Pinpoint the cell where the given text exists, returning its (x, y) midpoint coordinate. 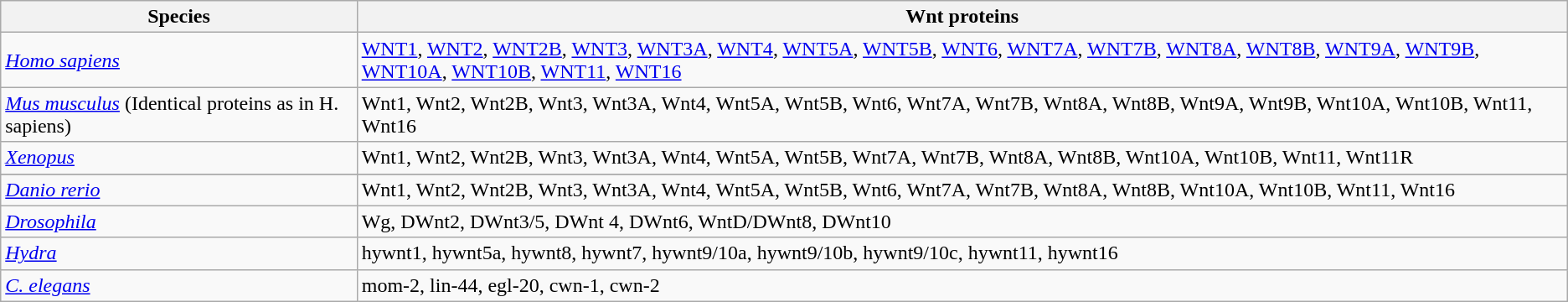
Xenopus (179, 158)
Wnt1, Wnt2, Wnt2B, Wnt3, Wnt3A, Wnt4, Wnt5A, Wnt5B, Wnt7A, Wnt7B, Wnt8A, Wnt8B, Wnt10A, Wnt10B, Wnt11, Wnt11R (962, 158)
Wnt1, Wnt2, Wnt2B, Wnt3, Wnt3A, Wnt4, Wnt5A, Wnt5B, Wnt6, Wnt7A, Wnt7B, Wnt8A, Wnt8B, Wnt9A, Wnt9B, Wnt10A, Wnt10B, Wnt11, Wnt16 (962, 114)
mom-2, lin-44, egl-20, cwn-1, cwn-2 (962, 285)
Hydra (179, 253)
Mus musculus (Identical proteins as in H. sapiens) (179, 114)
WNT1, WNT2, WNT2B, WNT3, WNT3A, WNT4, WNT5A, WNT5B, WNT6, WNT7A, WNT7B, WNT8A, WNT8B, WNT9A, WNT9B, WNT10A, WNT10B, WNT11, WNT16 (962, 60)
Species (179, 17)
Drosophila (179, 221)
Homo sapiens (179, 60)
Wnt1, Wnt2, Wnt2B, Wnt3, Wnt3A, Wnt4, Wnt5A, Wnt5B, Wnt6, Wnt7A, Wnt7B, Wnt8A, Wnt8B, Wnt10A, Wnt10B, Wnt11, Wnt16 (962, 190)
Danio rerio (179, 190)
hywnt1, hywnt5a, hywnt8, hywnt7, hywnt9/10a, hywnt9/10b, hywnt9/10c, hywnt11, hywnt16 (962, 253)
Wnt proteins (962, 17)
Wg, DWnt2, DWnt3/5, DWnt 4, DWnt6, WntD/DWnt8, DWnt10 (962, 221)
C. elegans (179, 285)
